Pinpoint the cell where the given text exists, returning its [X, Y] midpoint coordinate. 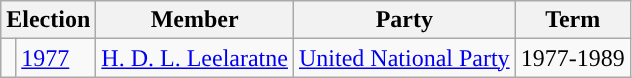
1977-1989 [572, 58]
Party [404, 20]
Election [48, 20]
Term [572, 20]
Member [195, 20]
United National Party [404, 58]
H. D. L. Leelaratne [195, 58]
1977 [56, 58]
